From the cell containing the given text, extract its center point as (X, Y) coordinate. 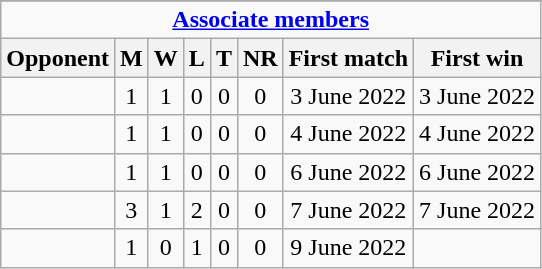
Opponent (58, 58)
W (166, 58)
L (196, 58)
T (224, 58)
2 (196, 210)
NR (260, 58)
3 (132, 210)
Associate members (271, 20)
9 June 2022 (348, 248)
First win (478, 58)
First match (348, 58)
M (132, 58)
